Locate the cell with the specified text and output its (x, y) center coordinate. 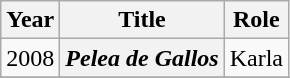
Pelea de Gallos (142, 58)
2008 (30, 58)
Karla (256, 58)
Role (256, 20)
Title (142, 20)
Year (30, 20)
